Determine the [x, y] coordinate at the center of the cell enclosing the given text.  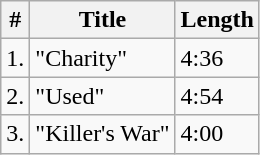
4:00 [217, 134]
"Charity" [102, 58]
Title [102, 20]
3. [16, 134]
"Killer's War" [102, 134]
4:36 [217, 58]
2. [16, 96]
4:54 [217, 96]
1. [16, 58]
Length [217, 20]
# [16, 20]
"Used" [102, 96]
